Pinpoint the cell where the given text exists, returning its (x, y) midpoint coordinate. 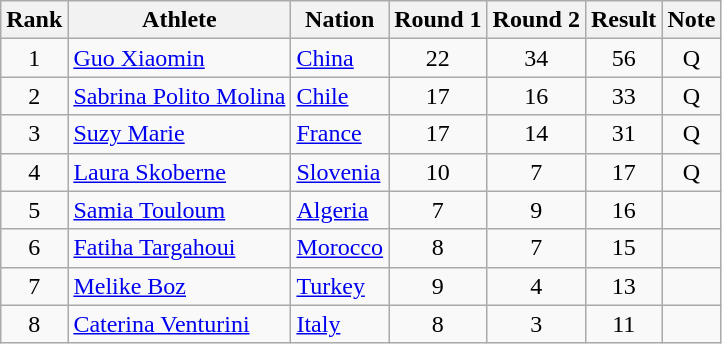
France (340, 134)
Round 2 (536, 20)
Chile (340, 96)
Italy (340, 324)
Athlete (180, 20)
Nation (340, 20)
Sabrina Polito Molina (180, 96)
33 (623, 96)
14 (536, 134)
Fatiha Targahoui (180, 248)
Guo Xiaomin (180, 58)
Note (692, 20)
Algeria (340, 210)
Melike Boz (180, 286)
5 (34, 210)
Rank (34, 20)
1 (34, 58)
Samia Touloum (180, 210)
31 (623, 134)
11 (623, 324)
56 (623, 58)
15 (623, 248)
Morocco (340, 248)
34 (536, 58)
Laura Skoberne (180, 172)
Caterina Venturini (180, 324)
Suzy Marie (180, 134)
22 (438, 58)
6 (34, 248)
China (340, 58)
Result (623, 20)
10 (438, 172)
Slovenia (340, 172)
13 (623, 286)
Round 1 (438, 20)
Turkey (340, 286)
2 (34, 96)
